Identify which cell holds the provided text, then report its (x, y) central coordinate. 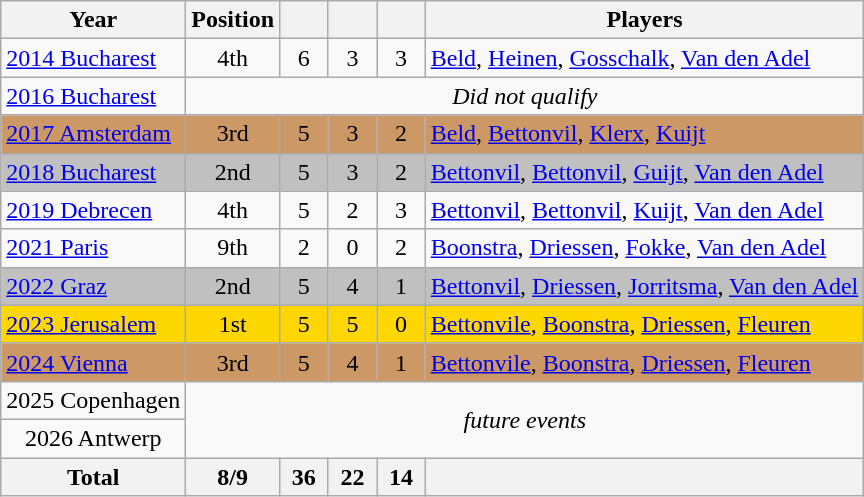
Beld, Heinen, Gosschalk, Van den Adel (644, 58)
Boonstra, Driessen, Fokke, Van den Adel (644, 248)
Total (94, 477)
2022 Graz (94, 286)
Bettonvil, Driessen, Jorritsma, Van den Adel (644, 286)
Position (233, 20)
2024 Vienna (94, 362)
Bettonvil, Bettonvil, Kuijt, Van den Adel (644, 210)
8/9 (233, 477)
2021 Paris (94, 248)
6 (304, 58)
2018 Bucharest (94, 172)
36 (304, 477)
14 (402, 477)
2017 Amsterdam (94, 134)
future events (525, 419)
2023 Jerusalem (94, 324)
22 (352, 477)
Did not qualify (525, 96)
1st (233, 324)
2016 Bucharest (94, 96)
2026 Antwerp (94, 438)
Beld, Bettonvil, Klerx, Kuijt (644, 134)
2025 Copenhagen (94, 400)
Bettonvil, Bettonvil, Guijt, Van den Adel (644, 172)
2014 Bucharest (94, 58)
Year (94, 20)
9th (233, 248)
Players (644, 20)
2019 Debrecen (94, 210)
